Search for the cell housing the specified text and yield its [X, Y] center coordinate. 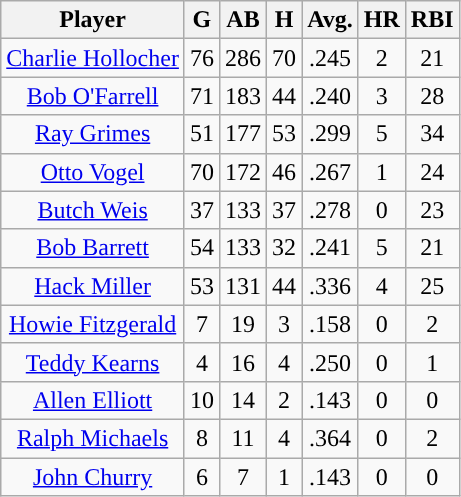
32 [284, 248]
16 [242, 362]
.158 [330, 324]
172 [242, 172]
Bob Barrett [93, 248]
Howie Fitzgerald [93, 324]
John Churry [93, 477]
51 [202, 134]
24 [432, 172]
46 [284, 172]
14 [242, 400]
Ray Grimes [93, 134]
8 [202, 438]
23 [432, 210]
177 [242, 134]
Ralph Michaels [93, 438]
10 [202, 400]
Charlie Hollocher [93, 58]
HR [382, 20]
54 [202, 248]
.267 [330, 172]
Avg. [330, 20]
Allen Elliott [93, 400]
Otto Vogel [93, 172]
76 [202, 58]
28 [432, 96]
286 [242, 58]
.336 [330, 286]
Player [93, 20]
.299 [330, 134]
AB [242, 20]
.245 [330, 58]
71 [202, 96]
Hack Miller [93, 286]
6 [202, 477]
RBI [432, 20]
25 [432, 286]
Bob O'Farrell [93, 96]
131 [242, 286]
.240 [330, 96]
.241 [330, 248]
.250 [330, 362]
Teddy Kearns [93, 362]
19 [242, 324]
Butch Weis [93, 210]
.278 [330, 210]
G [202, 20]
H [284, 20]
.364 [330, 438]
11 [242, 438]
183 [242, 96]
34 [432, 134]
